Search for the cell housing the specified text and yield its [X, Y] center coordinate. 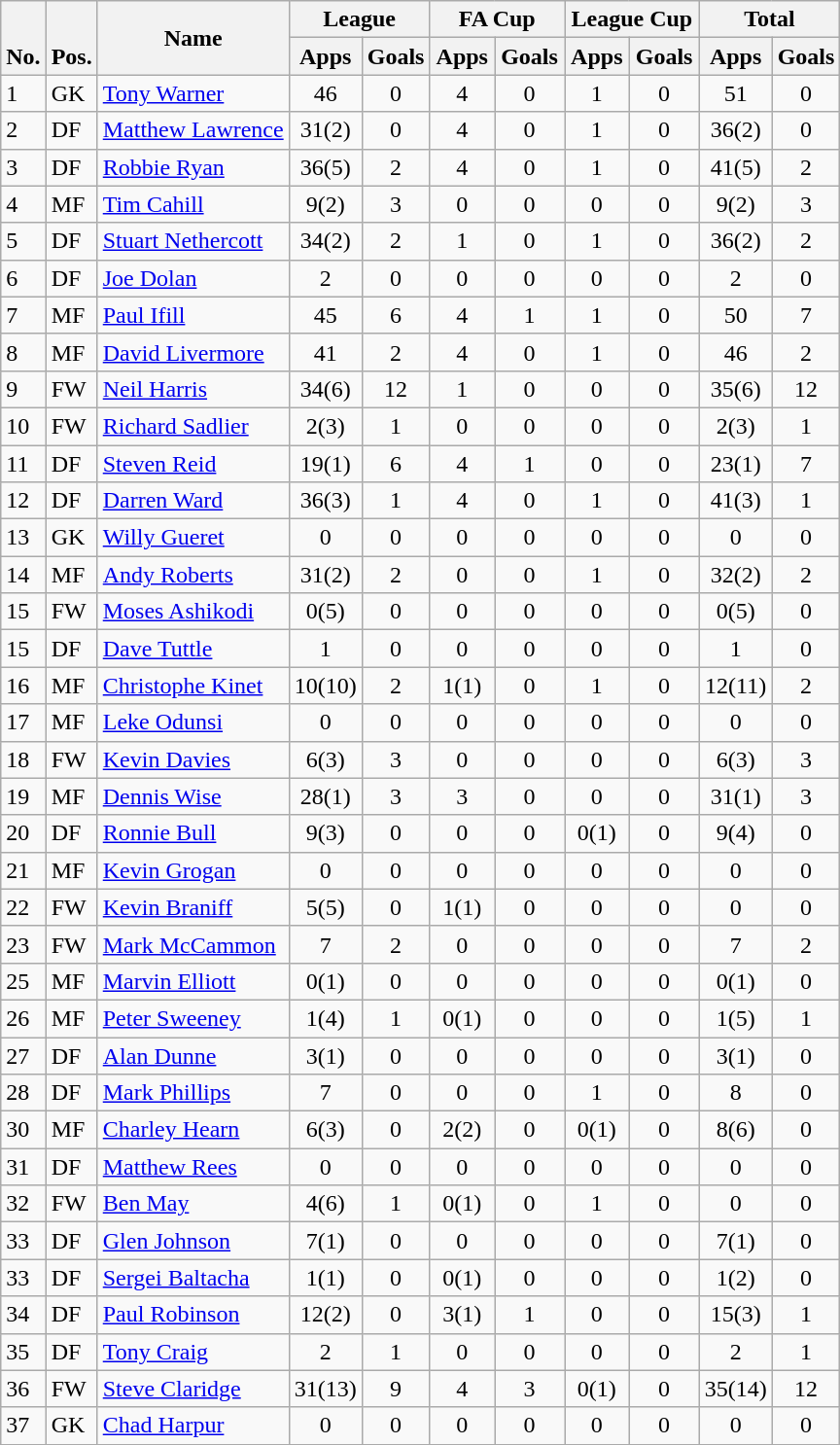
Andy Roberts [192, 575]
15(3) [735, 1315]
28(1) [325, 796]
FA Cup [498, 19]
Mark McCammon [192, 944]
35 [23, 1352]
50 [735, 315]
League [360, 19]
Neil Harris [192, 389]
Tony Warner [192, 93]
Joe Dolan [192, 278]
19 [23, 796]
Moses Ashikodi [192, 612]
Mark Phillips [192, 1093]
Ben May [192, 1204]
Robbie Ryan [192, 167]
Name [192, 38]
Matthew Lawrence [192, 130]
20 [23, 833]
Pos. [72, 38]
31(1) [735, 796]
28 [23, 1093]
Glen Johnson [192, 1241]
17 [23, 722]
41 [325, 352]
Chad Harpur [192, 1426]
9(4) [735, 833]
27 [23, 1055]
35(14) [735, 1389]
Kevin Braniff [192, 907]
Dennis Wise [192, 796]
34 [23, 1315]
Dave Tuttle [192, 649]
Stuart Nethercott [192, 241]
Total [770, 19]
36 [23, 1389]
1(5) [735, 1018]
4(6) [325, 1204]
36(5) [325, 167]
Steven Reid [192, 464]
45 [325, 315]
34(6) [325, 389]
14 [23, 575]
23(1) [735, 464]
11 [23, 464]
Peter Sweeney [192, 1018]
1(4) [325, 1018]
David Livermore [192, 352]
Christophe Kinet [192, 686]
Sergei Baltacha [192, 1278]
21 [23, 870]
25 [23, 981]
26 [23, 1018]
Matthew Rees [192, 1167]
Willy Gueret [192, 538]
37 [23, 1426]
8(6) [735, 1130]
22 [23, 907]
12(11) [735, 686]
Charley Hearn [192, 1130]
Kevin Grogan [192, 870]
Kevin Davies [192, 759]
34(2) [325, 241]
13 [23, 538]
Leke Odunsi [192, 722]
30 [23, 1130]
No. [23, 38]
Paul Robinson [192, 1315]
31 [23, 1167]
5 [23, 241]
Paul Ifill [192, 315]
League Cup [632, 19]
19(1) [325, 464]
Alan Dunne [192, 1055]
10(10) [325, 686]
23 [23, 944]
Darren Ward [192, 501]
18 [23, 759]
32(2) [735, 575]
35(6) [735, 389]
36(3) [325, 501]
31(13) [325, 1389]
32 [23, 1204]
9(3) [325, 833]
5(5) [325, 907]
Tim Cahill [192, 204]
41(3) [735, 501]
Marvin Elliott [192, 981]
Tony Craig [192, 1352]
10 [23, 426]
2(2) [463, 1130]
16 [23, 686]
41(5) [735, 167]
12(2) [325, 1315]
Ronnie Bull [192, 833]
51 [735, 93]
Richard Sadlier [192, 426]
Steve Claridge [192, 1389]
1(2) [735, 1278]
